Identify which cell holds the provided text, then report its [x, y] central coordinate. 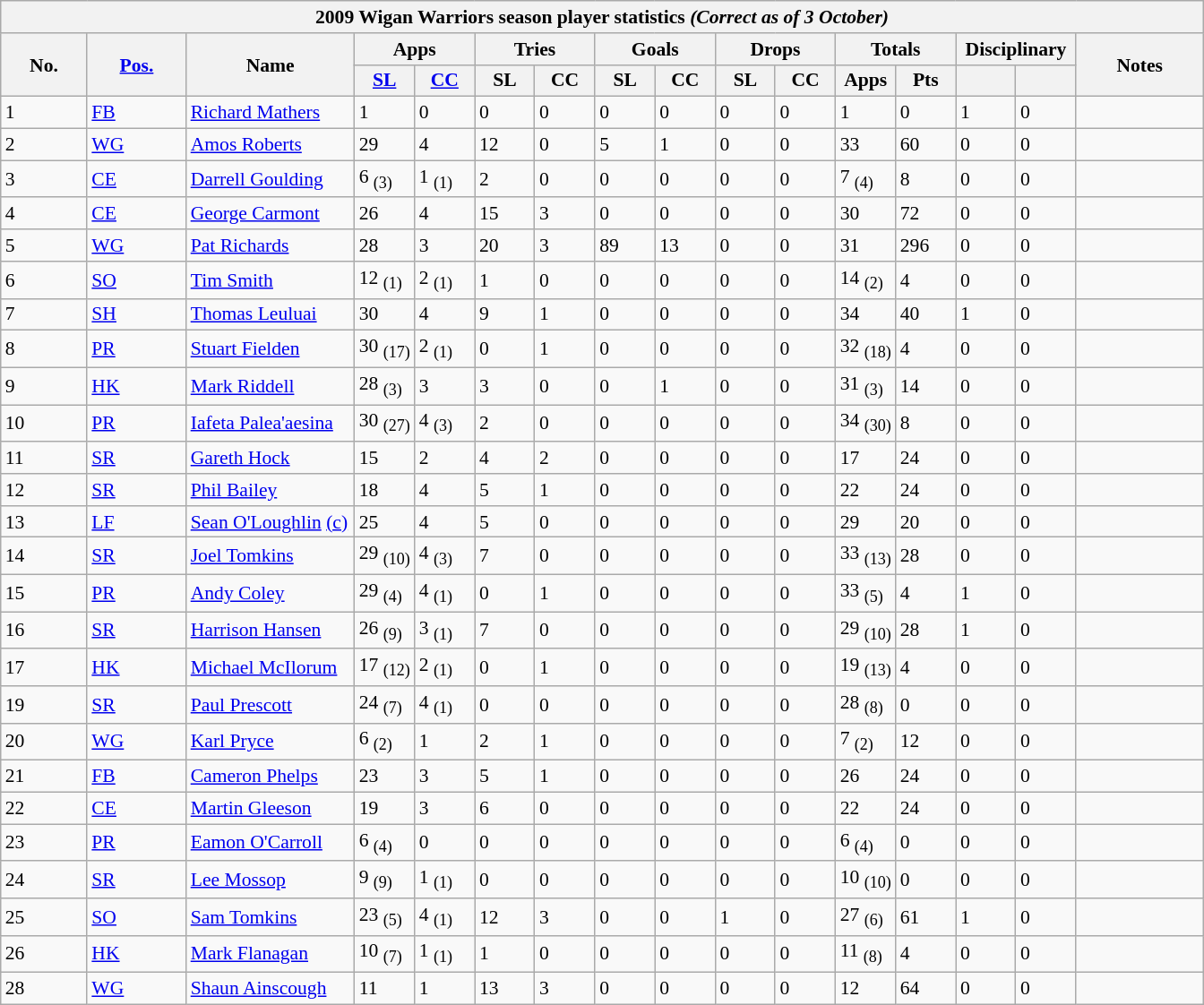
Name [271, 64]
9 (9) [385, 880]
29 (4) [385, 593]
10 (10) [865, 880]
61 [926, 917]
11 (8) [865, 953]
Pat Richards [271, 245]
6 (2) [385, 742]
Harrison Hansen [271, 631]
34 (30) [865, 423]
34 [865, 314]
16 [45, 631]
Eamon O'Carroll [271, 842]
31 (3) [865, 385]
32 (18) [865, 349]
40 [926, 314]
30 (27) [385, 423]
72 [926, 214]
Richard Mathers [271, 113]
Amos Roberts [271, 145]
Disciplinary [1016, 49]
26 (9) [385, 631]
Lee Mossop [271, 880]
Iafeta Palea'aesina [271, 423]
18 [385, 490]
10 [45, 423]
10 (7) [385, 953]
Shaun Ainscough [271, 989]
Pos. [136, 64]
89 [625, 245]
28 (3) [385, 385]
Gareth Hock [271, 458]
24 (7) [385, 704]
Sam Tomkins [271, 917]
23 (5) [385, 917]
7 (2) [865, 742]
17 (12) [385, 668]
2009 Wigan Warriors season player statistics (Correct as of 3 October) [602, 17]
Mark Riddell [271, 385]
296 [926, 245]
Andy Coley [271, 593]
George Carmont [271, 214]
Thomas Leuluai [271, 314]
Michael McIlorum [271, 668]
Paul Prescott [271, 704]
Goals [655, 49]
33 [865, 145]
12 (1) [385, 279]
Stuart Fielden [271, 349]
27 (6) [865, 917]
Mark Flanagan [271, 953]
30 (17) [385, 349]
No. [45, 64]
7 (4) [865, 179]
Sean O'Loughlin (c) [271, 522]
Joel Tomkins [271, 555]
Phil Bailey [271, 490]
Notes [1139, 64]
Darrell Goulding [271, 179]
60 [926, 145]
6 (3) [385, 179]
33 (5) [865, 593]
21 [45, 777]
Tim Smith [271, 279]
Cameron Phelps [271, 777]
31 [865, 245]
Karl Pryce [271, 742]
3 (1) [444, 631]
14 (2) [865, 279]
Pts [926, 81]
64 [926, 989]
LF [136, 522]
33 (13) [865, 555]
Tries [535, 49]
28 (8) [865, 704]
Drops [775, 49]
SH [136, 314]
Martin Gleeson [271, 808]
19 (13) [865, 668]
Totals [896, 49]
